Identify which cell holds the provided text, then report its (X, Y) central coordinate. 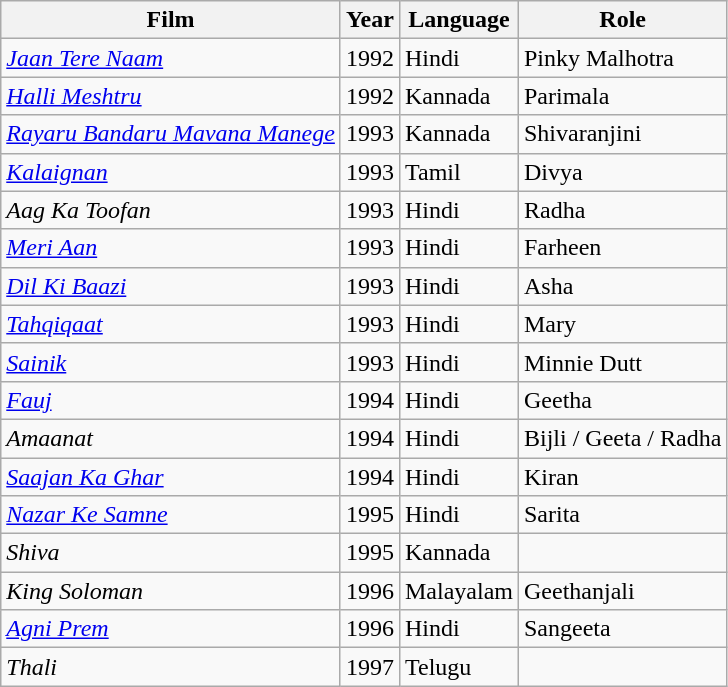
Bijli / Geeta / Radha (622, 438)
Rayaru Bandaru Mavana Manege (171, 134)
Role (622, 20)
Parimala (622, 96)
Language (458, 20)
Amaanat (171, 438)
Malayalam (458, 591)
Shiva (171, 553)
Asha (622, 286)
Geethanjali (622, 591)
Sainik (171, 362)
Meri Aan (171, 248)
Kalaignan (171, 172)
Radha (622, 210)
Farheen (622, 248)
Mary (622, 324)
1997 (370, 667)
Dil Ki Baazi (171, 286)
Sangeeta (622, 629)
Fauj (171, 400)
Agni Prem (171, 629)
Halli Meshtru (171, 96)
Sarita (622, 515)
Saajan Ka Ghar (171, 477)
Year (370, 20)
Tamil (458, 172)
Divya (622, 172)
Geetha (622, 400)
Nazar Ke Samne (171, 515)
Aag Ka Toofan (171, 210)
Kiran (622, 477)
Thali (171, 667)
Minnie Dutt (622, 362)
King Soloman (171, 591)
Pinky Malhotra (622, 58)
Shivaranjini (622, 134)
Telugu (458, 667)
Jaan Tere Naam (171, 58)
Tahqiqaat (171, 324)
Film (171, 20)
